Find where the given text appears and provide that cell's center as [x, y] coordinate. 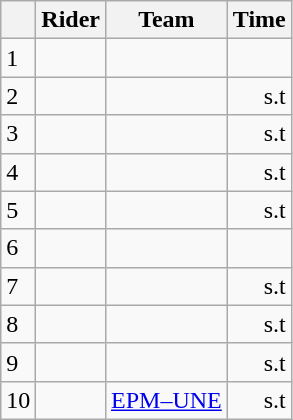
Team [167, 20]
4 [18, 172]
3 [18, 134]
9 [18, 362]
1 [18, 58]
2 [18, 96]
5 [18, 210]
10 [18, 400]
8 [18, 324]
6 [18, 248]
Time [259, 20]
EPM–UNE [167, 400]
Rider [71, 20]
7 [18, 286]
